Extract the [x, y] coordinate from the center of the cell holding the provided text.  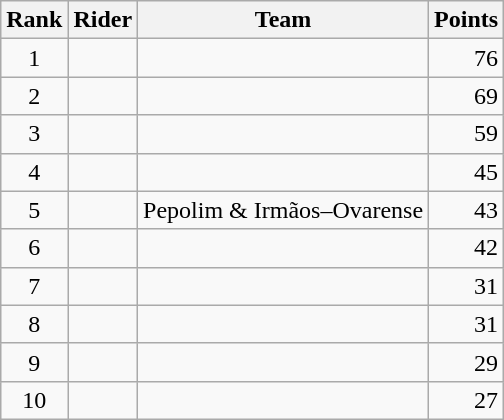
Points [466, 20]
9 [34, 362]
Rank [34, 20]
43 [466, 210]
3 [34, 134]
Pepolim & Irmãos–Ovarense [284, 210]
7 [34, 286]
27 [466, 400]
69 [466, 96]
1 [34, 58]
5 [34, 210]
Rider [103, 20]
2 [34, 96]
10 [34, 400]
8 [34, 324]
29 [466, 362]
59 [466, 134]
6 [34, 248]
76 [466, 58]
42 [466, 248]
4 [34, 172]
45 [466, 172]
Team [284, 20]
